Return (X, Y) of the center of cell containing provided text 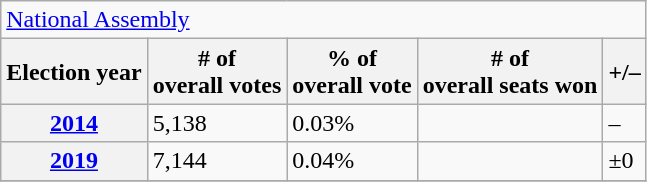
0.03% (352, 123)
– (624, 123)
National Assembly (324, 20)
2014 (74, 123)
Election year (74, 72)
+/– (624, 72)
0.04% (352, 161)
2019 (74, 161)
7,144 (217, 161)
±0 (624, 161)
# ofoverall votes (217, 72)
% ofoverall vote (352, 72)
# ofoverall seats won (510, 72)
5,138 (217, 123)
